Return the [X, Y] coordinate for the center point of the cell that contains the specified text.  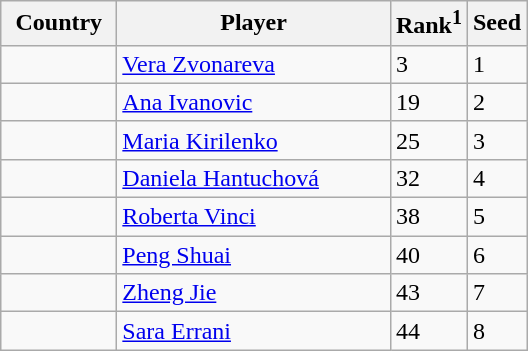
Roberta Vinci [254, 217]
19 [428, 102]
40 [428, 255]
4 [496, 178]
Player [254, 24]
43 [428, 293]
1 [496, 64]
25 [428, 140]
7 [496, 293]
44 [428, 331]
Peng Shuai [254, 255]
Ana Ivanovic [254, 102]
38 [428, 217]
Sara Errani [254, 331]
8 [496, 331]
Zheng Jie [254, 293]
Maria Kirilenko [254, 140]
5 [496, 217]
Rank1 [428, 24]
Seed [496, 24]
2 [496, 102]
Daniela Hantuchová [254, 178]
Vera Zvonareva [254, 64]
32 [428, 178]
6 [496, 255]
Country [59, 24]
